Search for the cell housing the specified text and yield its (x, y) center coordinate. 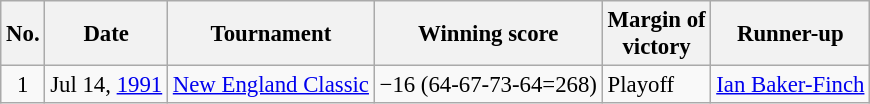
No. (23, 34)
New England Classic (272, 85)
Playoff (656, 85)
Jul 14, 1991 (106, 85)
Tournament (272, 34)
Winning score (488, 34)
Date (106, 34)
Margin ofvictory (656, 34)
Ian Baker-Finch (790, 85)
Runner-up (790, 34)
1 (23, 85)
−16 (64-67-73-64=268) (488, 85)
